Identify which cell holds the provided text, then report its [X, Y] central coordinate. 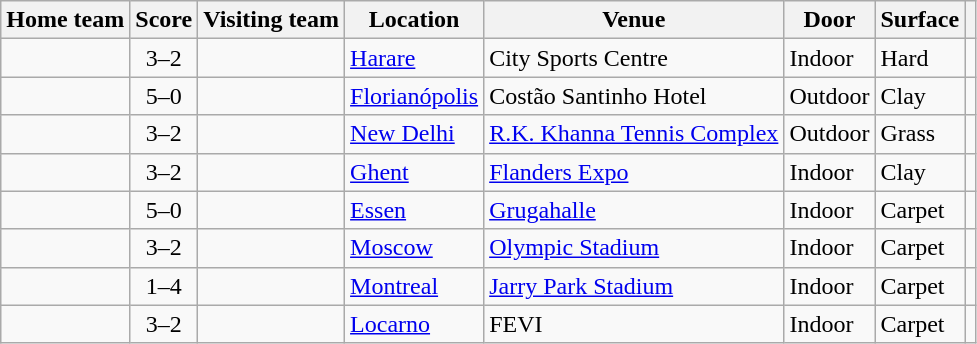
Flanders Expo [634, 172]
Surface [920, 20]
Door [830, 20]
Essen [414, 210]
Hard [920, 58]
Grugahalle [634, 210]
Visiting team [272, 20]
Jarry Park Stadium [634, 286]
City Sports Centre [634, 58]
Montreal [414, 286]
Olympic Stadium [634, 248]
Costão Santinho Hotel [634, 96]
Harare [414, 58]
R.K. Khanna Tennis Complex [634, 134]
Score [164, 20]
Moscow [414, 248]
Venue [634, 20]
Home team [66, 20]
Location [414, 20]
Ghent [414, 172]
Locarno [414, 324]
New Delhi [414, 134]
Florianópolis [414, 96]
FEVI [634, 324]
Grass [920, 134]
1–4 [164, 286]
